Detect which cell encompasses the target text, then output its (x, y) center coordinate. 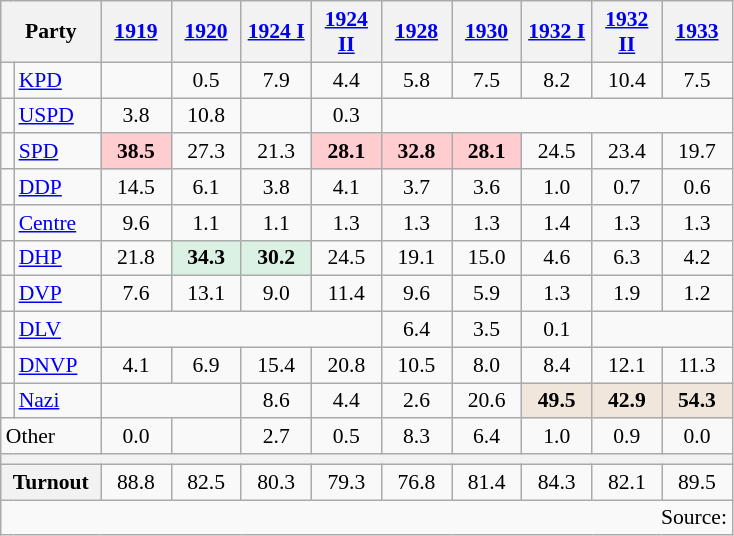
1932 I (557, 32)
DLV (58, 330)
3.7 (416, 187)
38.5 (136, 152)
8.4 (557, 365)
Party (51, 32)
10.8 (206, 116)
21.8 (136, 258)
1920 (206, 32)
9.0 (276, 294)
34.3 (206, 258)
0.6 (697, 187)
5.9 (487, 294)
30.2 (276, 258)
7.6 (136, 294)
15.4 (276, 365)
11.4 (346, 294)
84.3 (557, 482)
27.3 (206, 152)
0.9 (627, 437)
4.2 (697, 258)
80.3 (276, 482)
1932 II (627, 32)
Other (51, 437)
DDP (58, 187)
76.8 (416, 482)
4.6 (557, 258)
12.1 (627, 365)
8.2 (557, 80)
0.1 (557, 330)
13.1 (206, 294)
54.3 (697, 401)
KPD (58, 80)
8.6 (276, 401)
2.7 (276, 437)
3.6 (487, 187)
7.9 (276, 80)
81.4 (487, 482)
Nazi (58, 401)
42.9 (627, 401)
5.8 (416, 80)
DHP (58, 258)
DNVP (58, 365)
1.4 (557, 223)
6.1 (206, 187)
1919 (136, 32)
82.5 (206, 482)
1.2 (697, 294)
21.3 (276, 152)
82.1 (627, 482)
1930 (487, 32)
20.6 (487, 401)
19.7 (697, 152)
Turnout (51, 482)
6.9 (206, 365)
23.4 (627, 152)
Centre (58, 223)
1933 (697, 32)
15.0 (487, 258)
79.3 (346, 482)
6.3 (627, 258)
0.3 (346, 116)
3.5 (487, 330)
0.7 (627, 187)
2.6 (416, 401)
49.5 (557, 401)
8.3 (416, 437)
20.8 (346, 365)
89.5 (697, 482)
32.8 (416, 152)
8.0 (487, 365)
USPD (58, 116)
19.1 (416, 258)
14.5 (136, 187)
SPD (58, 152)
DVP (58, 294)
1924 I (276, 32)
10.5 (416, 365)
10.4 (627, 80)
1.9 (627, 294)
11.3 (697, 365)
Source: (366, 518)
1924 II (346, 32)
88.8 (136, 482)
1928 (416, 32)
